Locate the cell with the specified text and output its (x, y) center coordinate. 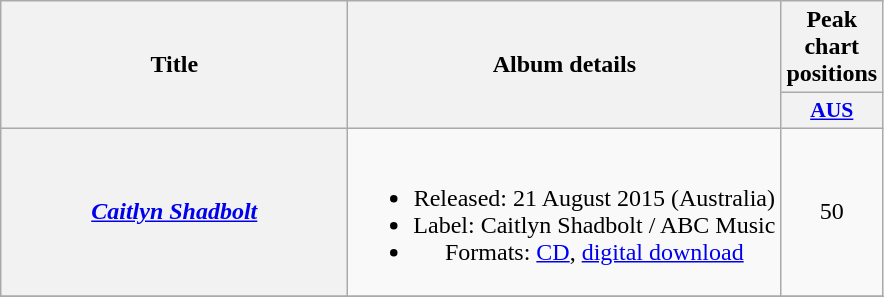
Released: 21 August 2015 (Australia)Label: Caitlyn Shadbolt / ABC MusicFormats: CD, digital download (564, 212)
Caitlyn Shadbolt (174, 212)
Album details (564, 65)
50 (832, 212)
Peak chart positions (832, 47)
AUS (832, 111)
Title (174, 65)
